For the text-containing cell, return its midpoint in [x, y] coordinate format. 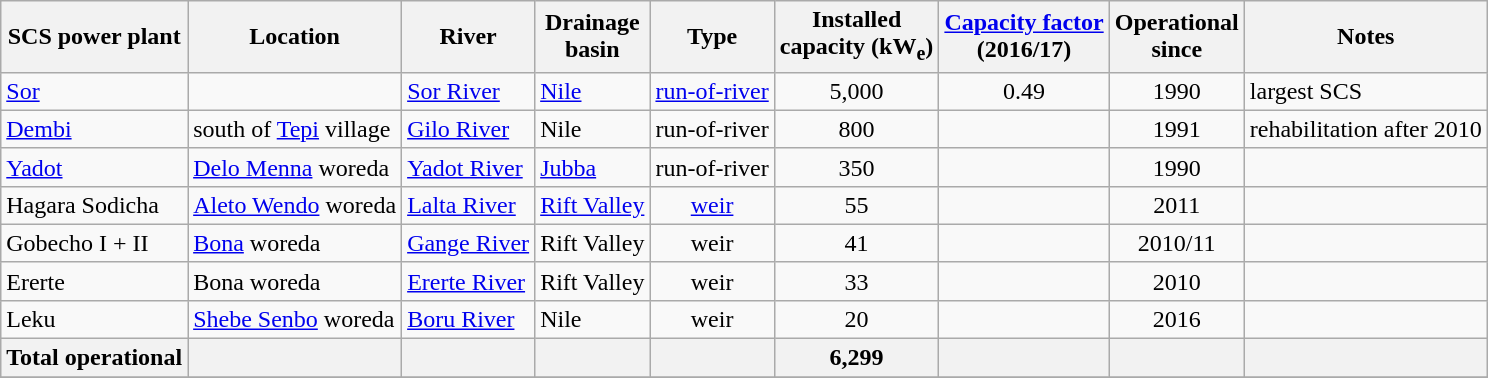
Yadot [94, 167]
Dembi [94, 129]
Yadot River [468, 167]
Sor River [468, 91]
largest SCS [1366, 91]
Type [712, 36]
River [468, 36]
55 [856, 205]
south of Tepi village [295, 129]
Lalta River [468, 205]
2010/11 [1176, 243]
Location [295, 36]
2010 [1176, 281]
Operationalsince [1176, 36]
Jubba [592, 167]
6,299 [856, 358]
Hagara Sodicha [94, 205]
Ererte River [468, 281]
Sor [94, 91]
41 [856, 243]
Delo Menna woreda [295, 167]
rehabilitation after 2010 [1366, 129]
SCS power plant [94, 36]
Aleto Wendo woreda [295, 205]
Gange River [468, 243]
Drainagebasin [592, 36]
Shebe Senbo woreda [295, 319]
350 [856, 167]
33 [856, 281]
20 [856, 319]
Notes [1366, 36]
Ererte [94, 281]
Installedcapacity (kWe) [856, 36]
800 [856, 129]
1991 [1176, 129]
Gilo River [468, 129]
Gobecho I + II [94, 243]
2011 [1176, 205]
Total operational [94, 358]
0.49 [1024, 91]
2016 [1176, 319]
Leku [94, 319]
5,000 [856, 91]
Boru River [468, 319]
Capacity factor(2016/17) [1024, 36]
